Return the [X, Y] coordinate for the center point of the cell that contains the specified text.  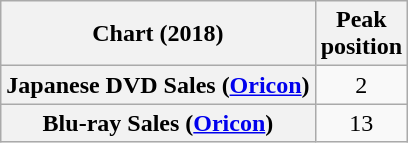
13 [361, 123]
Blu-ray Sales (Oricon) [158, 123]
2 [361, 85]
Chart (2018) [158, 34]
Peak position [361, 34]
Japanese DVD Sales (Oricon) [158, 85]
